Identify which cell holds the provided text, then report its [x, y] central coordinate. 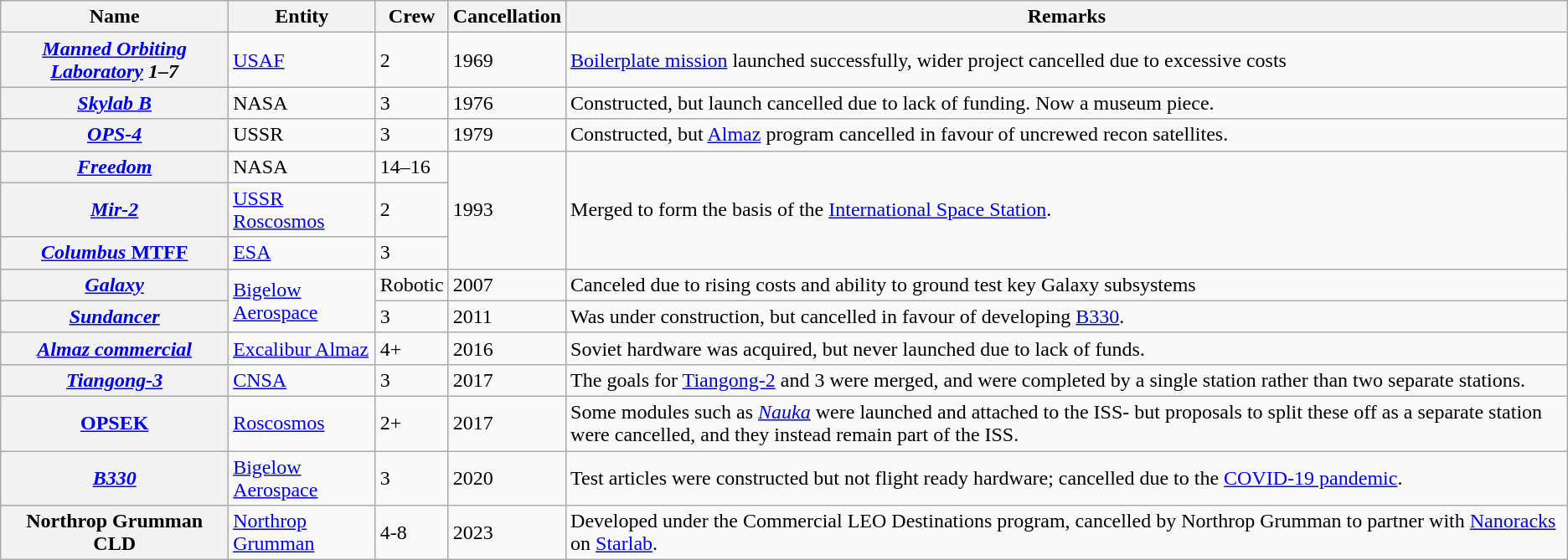
4+ [412, 348]
Sundancer [115, 316]
CNSA [302, 380]
Roscosmos [302, 424]
Constructed, but launch cancelled due to lack of funding. Now a museum piece. [1067, 103]
1976 [507, 103]
Remarks [1067, 17]
OPSEK [115, 424]
OPS-4 [115, 135]
Columbus MTFF [115, 253]
2007 [507, 285]
2011 [507, 316]
Constructed, but Almaz program cancelled in favour of uncrewed recon satellites. [1067, 135]
USSR [302, 135]
1969 [507, 60]
2016 [507, 348]
2+ [412, 424]
Skylab B [115, 103]
4-8 [412, 532]
Freedom [115, 167]
USAF [302, 60]
2023 [507, 532]
Crew [412, 17]
Tiangong-3 [115, 380]
1993 [507, 209]
The goals for Tiangong-2 and 3 were merged, and were completed by a single station rather than two separate stations. [1067, 380]
ESA [302, 253]
1979 [507, 135]
Almaz commercial [115, 348]
Was under construction, but cancelled in favour of developing B330. [1067, 316]
Merged to form the basis of the International Space Station. [1067, 209]
Boilerplate mission launched successfully, wider project cancelled due to excessive costs [1067, 60]
Name [115, 17]
Test articles were constructed but not flight ready hardware; cancelled due to the COVID-19 pandemic. [1067, 477]
Northrop Grumman [302, 532]
2020 [507, 477]
Robotic [412, 285]
Northrop Grumman CLD [115, 532]
Developed under the Commercial LEO Destinations program, cancelled by Northrop Grumman to partner with Nanoracks on Starlab. [1067, 532]
Soviet hardware was acquired, but never launched due to lack of funds. [1067, 348]
Canceled due to rising costs and ability to ground test key Galaxy subsystems [1067, 285]
Entity [302, 17]
USSR Roscosmos [302, 209]
Excalibur Almaz [302, 348]
Galaxy [115, 285]
Cancellation [507, 17]
B330 [115, 477]
Manned Orbiting Laboratory 1–7 [115, 60]
Mir-2 [115, 209]
14–16 [412, 167]
